Return [X, Y] of the center of cell containing provided text 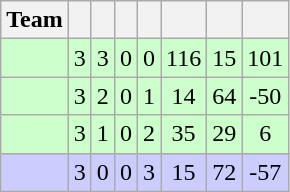
-57 [266, 172]
72 [224, 172]
-50 [266, 96]
35 [184, 134]
64 [224, 96]
14 [184, 96]
116 [184, 58]
6 [266, 134]
101 [266, 58]
29 [224, 134]
Team [35, 20]
